Identify which cell holds the provided text, then report its [x, y] central coordinate. 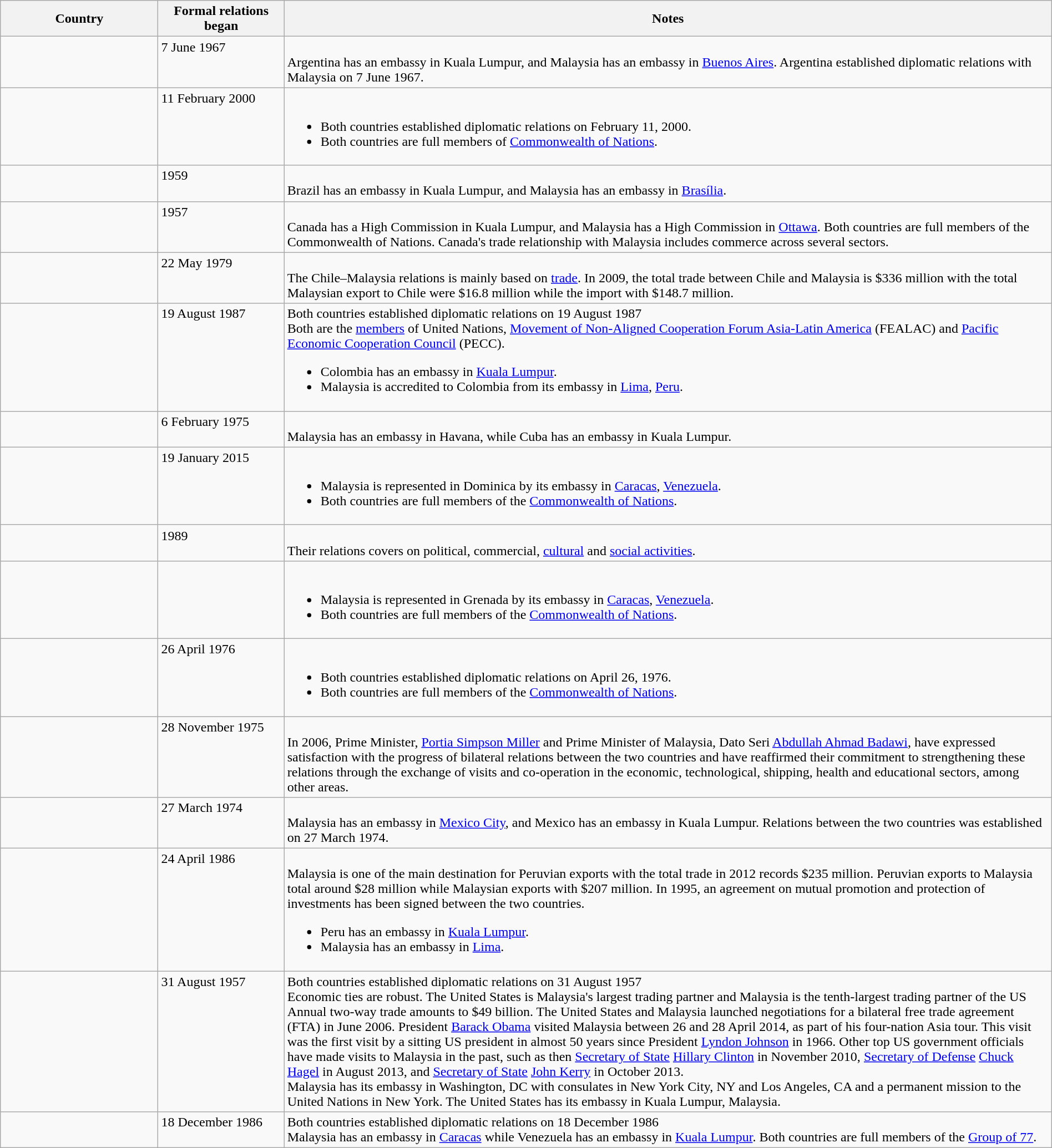
24 April 1986 [221, 910]
Notes [668, 19]
Both countries established diplomatic relations on February 11, 2000.Both countries are full members of Commonwealth of Nations. [668, 126]
22 May 1979 [221, 278]
31 August 1957 [221, 1042]
Both countries established diplomatic relations on April 26, 1976.Both countries are full members of the Commonwealth of Nations. [668, 677]
1957 [221, 227]
Malaysia is represented in Grenada by its embassy in Caracas, Venezuela.Both countries are full members of the Commonwealth of Nations. [668, 600]
Brazil has an embassy in Kuala Lumpur, and Malaysia has an embassy in Brasília. [668, 183]
19 August 1987 [221, 357]
Country [79, 19]
Malaysia has an embassy in Havana, while Cuba has an embassy in Kuala Lumpur. [668, 429]
26 April 1976 [221, 677]
Malaysia is represented in Dominica by its embassy in Caracas, Venezuela.Both countries are full members of the Commonwealth of Nations. [668, 486]
11 February 2000 [221, 126]
6 February 1975 [221, 429]
28 November 1975 [221, 757]
Formal relations began [221, 19]
Their relations covers on political, commercial, cultural and social activities. [668, 542]
7 June 1967 [221, 62]
27 March 1974 [221, 823]
19 January 2015 [221, 486]
18 December 1986 [221, 1130]
1959 [221, 183]
1989 [221, 542]
